Pinpoint the cell where the given text exists, returning its [x, y] midpoint coordinate. 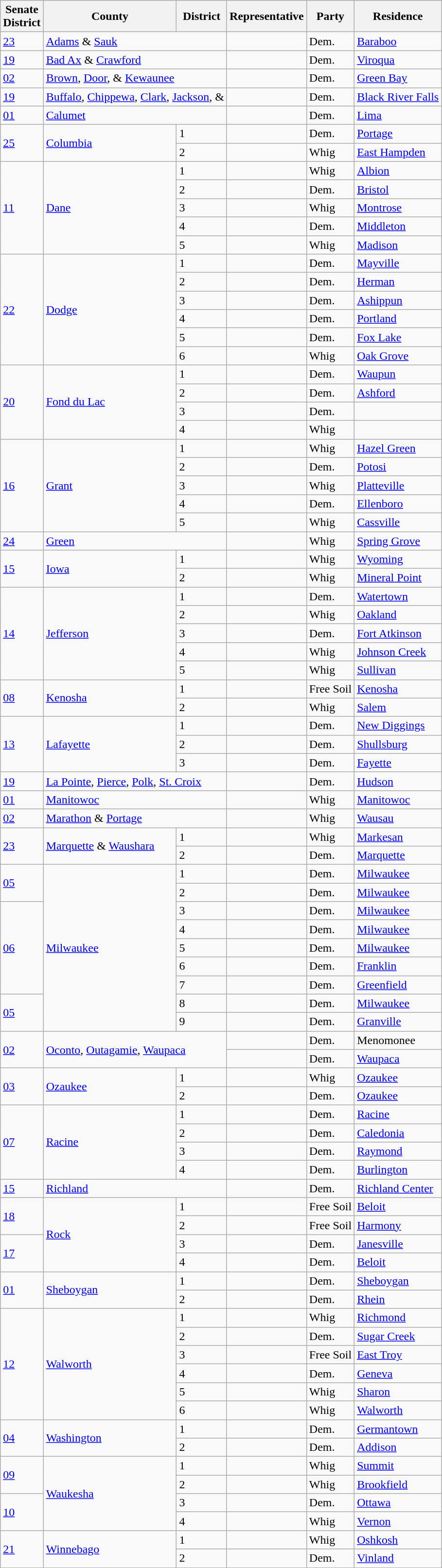
Oconto, Outagamie, Waupaca [135, 1049]
County [110, 17]
Geneva [398, 1373]
Wyoming [398, 559]
Jefferson [110, 633]
Dane [110, 208]
22 [22, 310]
Mineral Point [398, 578]
Green [135, 541]
Residence [398, 17]
Richland Center [398, 1188]
Fox Lake [398, 337]
Bad Ax & Crawford [135, 60]
Winnebago [110, 1549]
Herman [398, 282]
Germantown [398, 1429]
04 [22, 1438]
06 [22, 948]
Greenfield [398, 985]
Sharon [398, 1392]
Baraboo [398, 41]
07 [22, 1142]
Cassville [398, 522]
16 [22, 485]
Oshkosh [398, 1540]
Potosi [398, 467]
08 [22, 698]
Janesville [398, 1244]
Johnson Creek [398, 652]
Grant [110, 485]
District [201, 17]
Hazel Green [398, 448]
Markesan [398, 836]
Calumet [135, 115]
Rock [110, 1235]
Oak Grove [398, 356]
Menomonee [398, 1040]
Viroqua [398, 60]
Montrose [398, 208]
Black River Falls [398, 97]
Wausau [398, 818]
Portage [398, 134]
9 [201, 1022]
Albion [398, 171]
03 [22, 1086]
Fond du Lac [110, 402]
Marquette & Waushara [110, 846]
24 [22, 541]
12 [22, 1364]
Bristol [398, 189]
East Troy [398, 1355]
Brookfield [398, 1484]
21 [22, 1549]
14 [22, 633]
Vinland [398, 1558]
09 [22, 1475]
25 [22, 143]
Franklin [398, 966]
13 [22, 744]
Addison [398, 1447]
Salem [398, 707]
Sugar Creek [398, 1336]
Iowa [110, 569]
Richland [135, 1188]
Hudson [398, 781]
Waupun [398, 374]
Rhein [398, 1299]
Marquette [398, 855]
18 [22, 1216]
Granville [398, 1022]
Representative [266, 17]
Vernon [398, 1521]
La Pointe, Pierce, Polk, St. Croix [135, 781]
Sullivan [398, 670]
7 [201, 985]
10 [22, 1512]
Green Bay [398, 78]
Summit [398, 1466]
Washington [110, 1438]
Raymond [398, 1151]
Burlington [398, 1170]
Columbia [110, 143]
Harmony [398, 1225]
Marathon & Portage [135, 818]
Watertown [398, 596]
Buffalo, Chippewa, Clark, Jackson, & [135, 97]
Caledonia [398, 1133]
Dodge [110, 310]
Fort Atkinson [398, 633]
Ashippun [398, 300]
Waukesha [110, 1494]
Party [330, 17]
East Hampden [398, 152]
Richmond [398, 1318]
Madison [398, 244]
17 [22, 1253]
Oakland [398, 615]
Platteville [398, 485]
8 [201, 1003]
Brown, Door, & Kewaunee [135, 78]
Spring Grove [398, 541]
Fayette [398, 763]
11 [22, 208]
Lafayette [110, 744]
20 [22, 402]
Waupaca [398, 1059]
Lima [398, 115]
Adams & Sauk [135, 41]
SenateDistrict [22, 17]
Middleton [398, 226]
Ashford [398, 393]
Shullsburg [398, 744]
New Diggings [398, 726]
Ellenboro [398, 504]
Portland [398, 319]
Ottawa [398, 1503]
Mayville [398, 263]
